Scan for the cell matching the given text and deliver its [X, Y] coordinate at center. 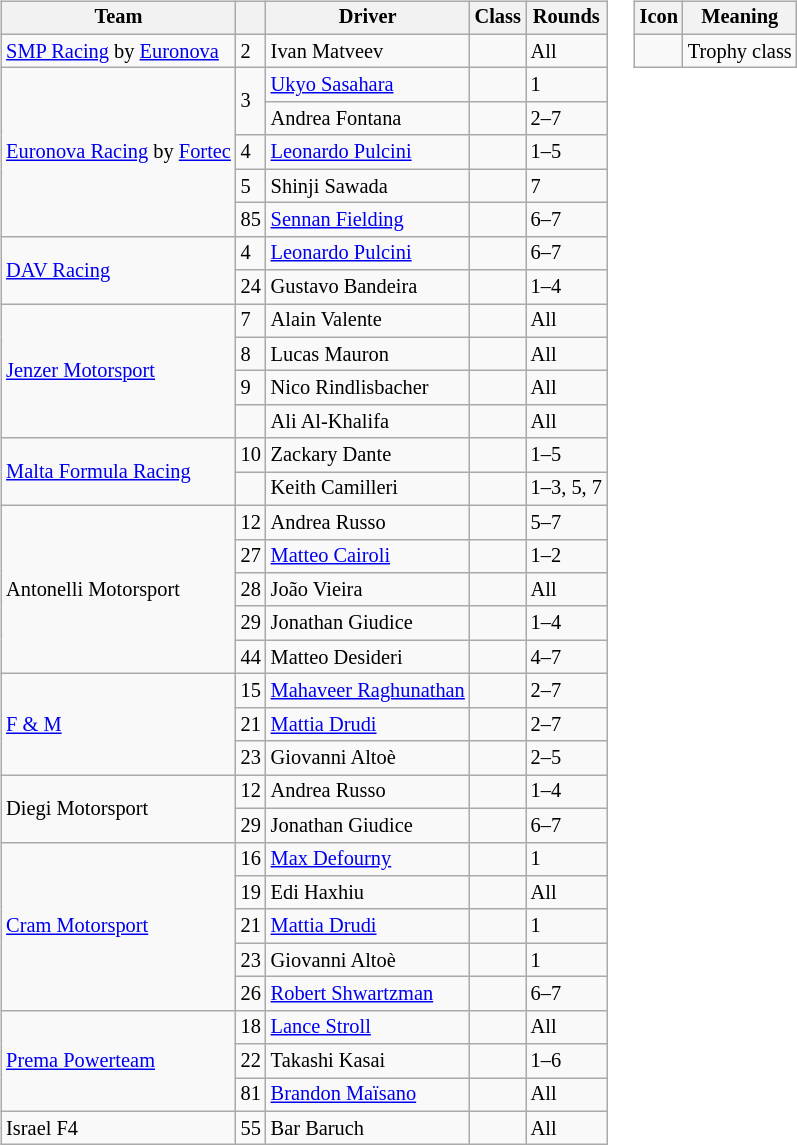
18 [251, 1027]
Antonelli Motorsport [118, 589]
81 [251, 1095]
3 [251, 102]
Ali Al-Khalifa [368, 422]
Lance Stroll [368, 1027]
Sennan Fielding [368, 220]
Icon [659, 18]
Jenzer Motorsport [118, 372]
5 [251, 186]
Brandon Maïsano [368, 1095]
1–6 [566, 1061]
2 [251, 51]
Diegi Motorsport [118, 808]
1–2 [566, 556]
Gustavo Bandeira [368, 287]
10 [251, 455]
26 [251, 994]
5–7 [566, 522]
Prema Powerteam [118, 1060]
Shinji Sawada [368, 186]
F & M [118, 724]
19 [251, 893]
Matteo Cairoli [368, 556]
9 [251, 388]
Cram Motorsport [118, 926]
1–3, 5, 7 [566, 489]
Ukyo Sasahara [368, 85]
55 [251, 1128]
Malta Formula Racing [118, 472]
Rounds [566, 18]
Takashi Kasai [368, 1061]
44 [251, 657]
2–5 [566, 758]
Driver [368, 18]
Team [118, 18]
8 [251, 354]
Bar Baruch [368, 1128]
DAV Racing [118, 270]
Ivan Matveev [368, 51]
Keith Camilleri [368, 489]
Lucas Mauron [368, 354]
Trophy class [740, 51]
Max Defourny [368, 859]
Class [498, 18]
Israel F4 [118, 1128]
Zackary Dante [368, 455]
Andrea Fontana [368, 119]
4–7 [566, 657]
27 [251, 556]
Nico Rindlisbacher [368, 388]
22 [251, 1061]
Edi Haxhiu [368, 893]
Euronova Racing by Fortec [118, 152]
16 [251, 859]
28 [251, 590]
Robert Shwartzman [368, 994]
Meaning [740, 18]
Matteo Desideri [368, 657]
Alain Valente [368, 321]
Mahaveer Raghunathan [368, 691]
24 [251, 287]
João Vieira [368, 590]
15 [251, 691]
85 [251, 220]
SMP Racing by Euronova [118, 51]
